Find where the given text appears and provide that cell's center as (x, y) coordinate. 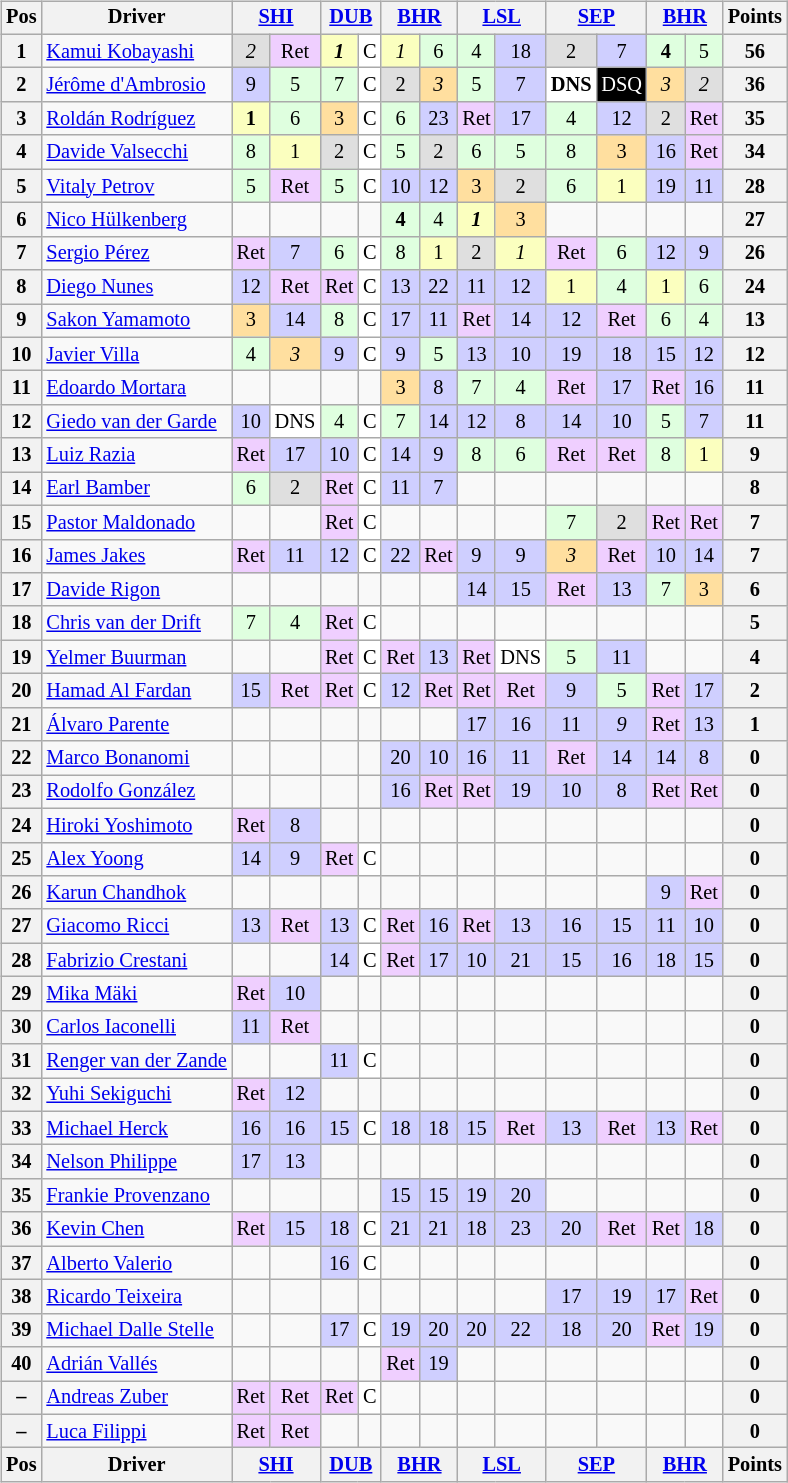
Jérôme d'Ambrosio (136, 85)
30 (21, 1027)
Earl Bamber (136, 489)
Javier Villa (136, 354)
Yelmer Buurman (136, 657)
Alex Yoong (136, 859)
29 (21, 994)
Sakon Yamamoto (136, 321)
Ricardo Teixeira (136, 1297)
Michael Dalle Stelle (136, 1330)
James Jakes (136, 556)
39 (21, 1330)
Davide Valsecchi (136, 152)
Edoardo Mortara (136, 388)
Giacomo Ricci (136, 926)
Andreas Zuber (136, 1398)
Luca Filippi (136, 1431)
32 (21, 1095)
Karun Chandhok (136, 893)
37 (21, 1263)
Carlos Iaconelli (136, 1027)
Giedo van der Garde (136, 422)
Kevin Chen (136, 1229)
25 (21, 859)
56 (755, 51)
Álvaro Parente (136, 724)
Rodolfo González (136, 792)
Roldán Rodríguez (136, 119)
Kamui Kobayashi (136, 51)
Renger van der Zande (136, 1061)
Nico Hülkenberg (136, 220)
Hiroki Yoshimoto (136, 825)
Mika Mäki (136, 994)
31 (21, 1061)
Fabrizio Crestani (136, 960)
33 (21, 1128)
Marco Bonanomi (136, 758)
Yuhi Sekiguchi (136, 1095)
Sergio Pérez (136, 253)
Alberto Valerio (136, 1263)
40 (21, 1364)
Adrián Vallés (136, 1364)
Michael Herck (136, 1128)
Luiz Razia (136, 455)
Pastor Maldonado (136, 522)
Frankie Provenzano (136, 1196)
Vitaly Petrov (136, 186)
Nelson Philippe (136, 1162)
Chris van der Drift (136, 623)
Diego Nunes (136, 287)
Hamad Al Fardan (136, 691)
Davide Rigon (136, 590)
38 (21, 1297)
DSQ (621, 85)
